Return (x, y) of the center of cell containing provided text 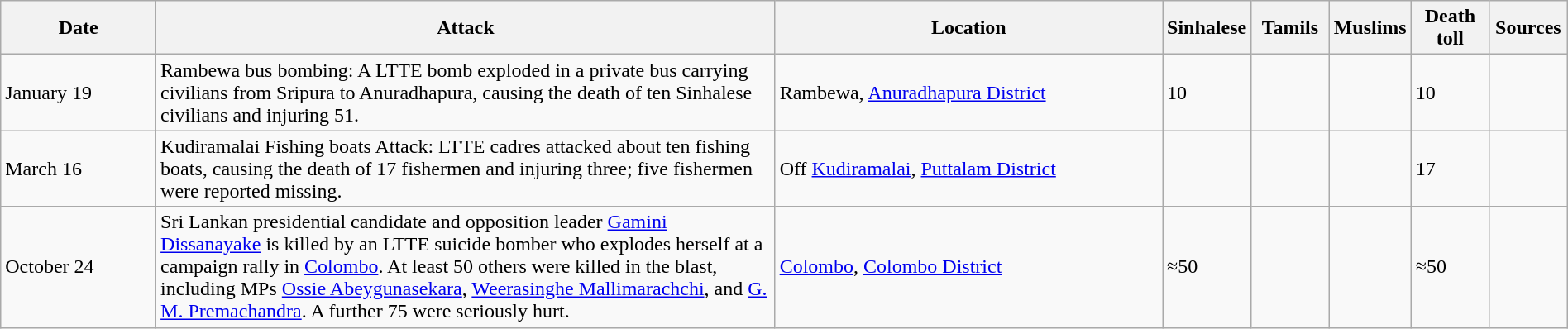
Attack (466, 28)
Sinhalese (1207, 28)
Tamils (1290, 28)
Colombo, Colombo District (968, 267)
January 19 (79, 93)
Off Kudiramalai, Puttalam District (968, 169)
Muslims (1370, 28)
17 (1450, 169)
Death toll (1450, 28)
March 16 (79, 169)
Location (968, 28)
Rambewa, Anuradhapura District (968, 93)
Sources (1528, 28)
October 24 (79, 267)
Date (79, 28)
